Return the [X, Y] coordinate for the center point of the cell that contains the specified text.  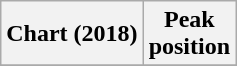
Peak position [189, 34]
Chart (2018) [72, 34]
